Extract the [X, Y] coordinate from the center of the cell holding the provided text.  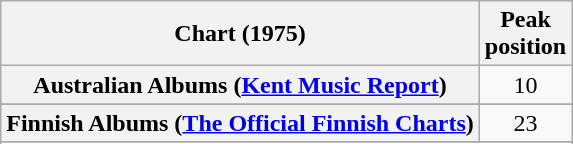
Chart (1975) [240, 34]
Finnish Albums (The Official Finnish Charts) [240, 123]
10 [525, 85]
Australian Albums (Kent Music Report) [240, 85]
23 [525, 123]
Peakposition [525, 34]
